Determine the (x, y) coordinate at the center of the cell enclosing the given text.  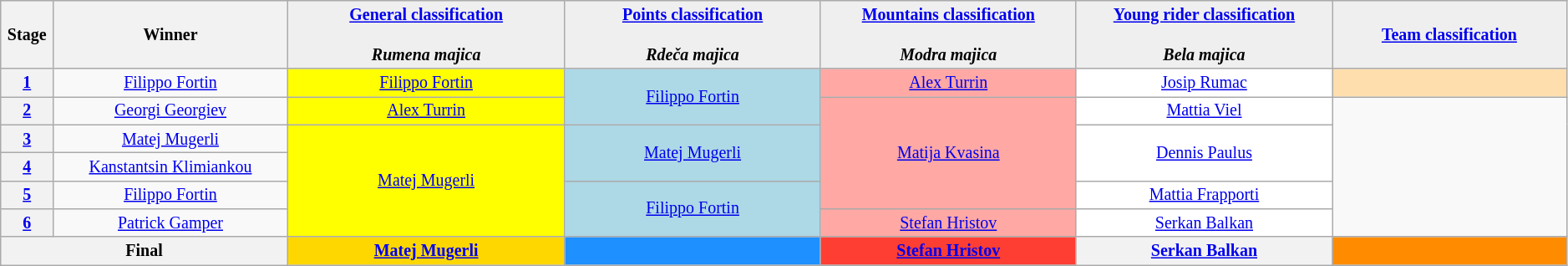
Team classification (1450, 35)
Josip Rumac (1204, 84)
Winner (170, 35)
Mattia Frapporti (1204, 194)
Matija Kvasina (948, 153)
3 (27, 139)
1 (27, 84)
Points classificationRdeča majica (693, 35)
Mountains classificationModra majica (948, 35)
Kanstantsin Klimiankou (170, 167)
6 (27, 223)
Patrick Gamper (170, 223)
2 (27, 110)
Stage (27, 35)
Georgi Georgiev (170, 110)
4 (27, 167)
Final (145, 251)
5 (27, 194)
Dennis Paulus (1204, 152)
Young rider classificationBela majica (1204, 35)
Mattia Viel (1204, 110)
General classificationRumena majica (426, 35)
